Capture the cell that displays the provided text and extract its [X, Y] central coordinate. 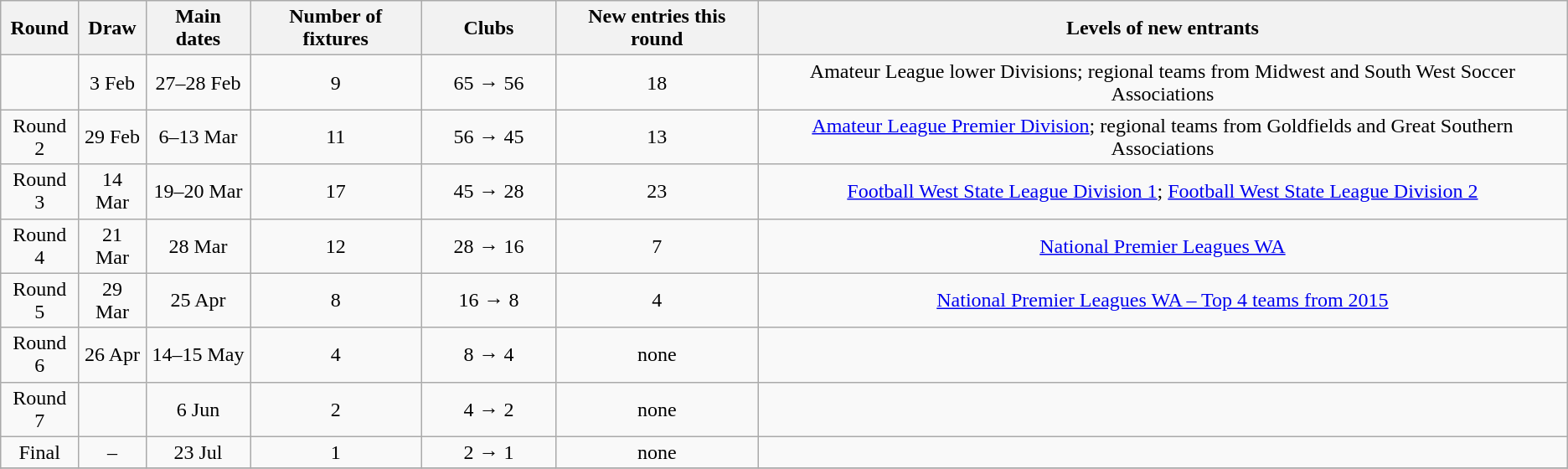
23 [657, 191]
28 → 16 [489, 246]
Amateur League Premier Division; regional teams from Goldfields and Great Southern Associations [1163, 137]
21 Mar [112, 246]
1 [336, 452]
23 Jul [198, 452]
Number of fixtures [336, 28]
56 → 45 [489, 137]
26 Apr [112, 355]
– [112, 452]
Draw [112, 28]
28 Mar [198, 246]
7 [657, 246]
New entries this round [657, 28]
18 [657, 82]
13 [657, 137]
25 Apr [198, 300]
16 → 8 [489, 300]
8 → 4 [489, 355]
45 → 28 [489, 191]
17 [336, 191]
Clubs [489, 28]
Main dates [198, 28]
Round 6 [40, 355]
14–15 May [198, 355]
2 → 1 [489, 452]
National Premier Leagues WA [1163, 246]
Round 3 [40, 191]
6–13 Mar [198, 137]
3 Feb [112, 82]
Round 7 [40, 409]
Final [40, 452]
National Premier Leagues WA – Top 4 teams from 2015 [1163, 300]
Round 4 [40, 246]
Levels of new entrants [1163, 28]
12 [336, 246]
Amateur League lower Divisions; regional teams from Midwest and South West Soccer Associations [1163, 82]
9 [336, 82]
27–28 Feb [198, 82]
6 Jun [198, 409]
Round [40, 28]
11 [336, 137]
19–20 Mar [198, 191]
4 → 2 [489, 409]
Round 2 [40, 137]
Football West State League Division 1; Football West State League Division 2 [1163, 191]
29 Mar [112, 300]
14 Mar [112, 191]
2 [336, 409]
29 Feb [112, 137]
65 → 56 [489, 82]
8 [336, 300]
Round 5 [40, 300]
